Identify which cell holds the provided text, then report its (x, y) central coordinate. 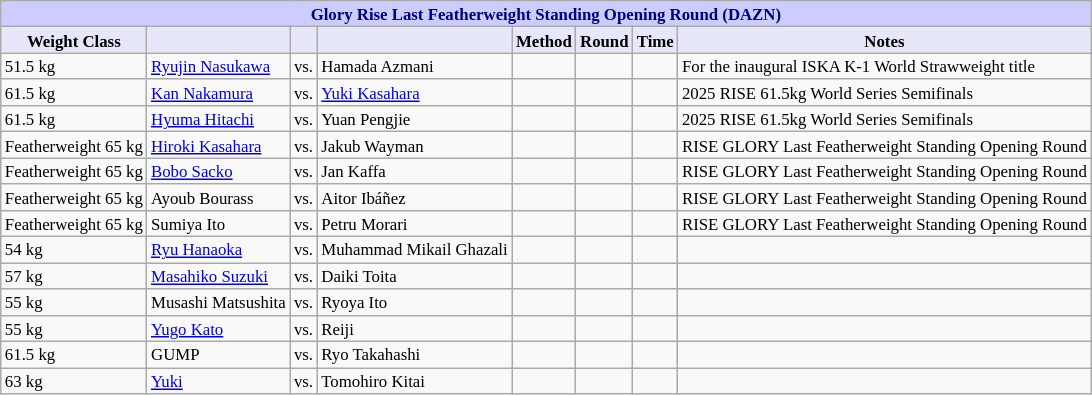
Jakub Wayman (414, 145)
Hiroki Kasahara (218, 145)
Masahiko Suzuki (218, 276)
54 kg (74, 250)
Ryo Takahashi (414, 355)
Ryu Hanaoka (218, 250)
57 kg (74, 276)
For the inaugural ISKA K-1 World Strawweight title (884, 66)
Yugo Kato (218, 328)
Hyuma Hitachi (218, 119)
63 kg (74, 381)
Ayoub Bourass (218, 197)
Daiki Toita (414, 276)
Round (604, 40)
Notes (884, 40)
Ryoya Ito (414, 302)
Ryujin Nasukawa (218, 66)
51.5 kg (74, 66)
Time (656, 40)
Yuki Kasahara (414, 93)
Reiji (414, 328)
Glory Rise Last Featherweight Standing Opening Round (DAZN) (546, 14)
Aitor Ibáñez (414, 197)
Tomohiro Kitai (414, 381)
Weight Class (74, 40)
Method (544, 40)
Petru Morari (414, 224)
Jan Kaffa (414, 171)
Yuki (218, 381)
Bobo Sacko (218, 171)
Sumiya Ito (218, 224)
Hamada Azmani (414, 66)
Kan Nakamura (218, 93)
Muhammad Mikail Ghazali (414, 250)
Yuan Pengjie (414, 119)
Musashi Matsushita (218, 302)
GUMP (218, 355)
